Provide the (X, Y) coordinate of the cell's center where the given text is located.  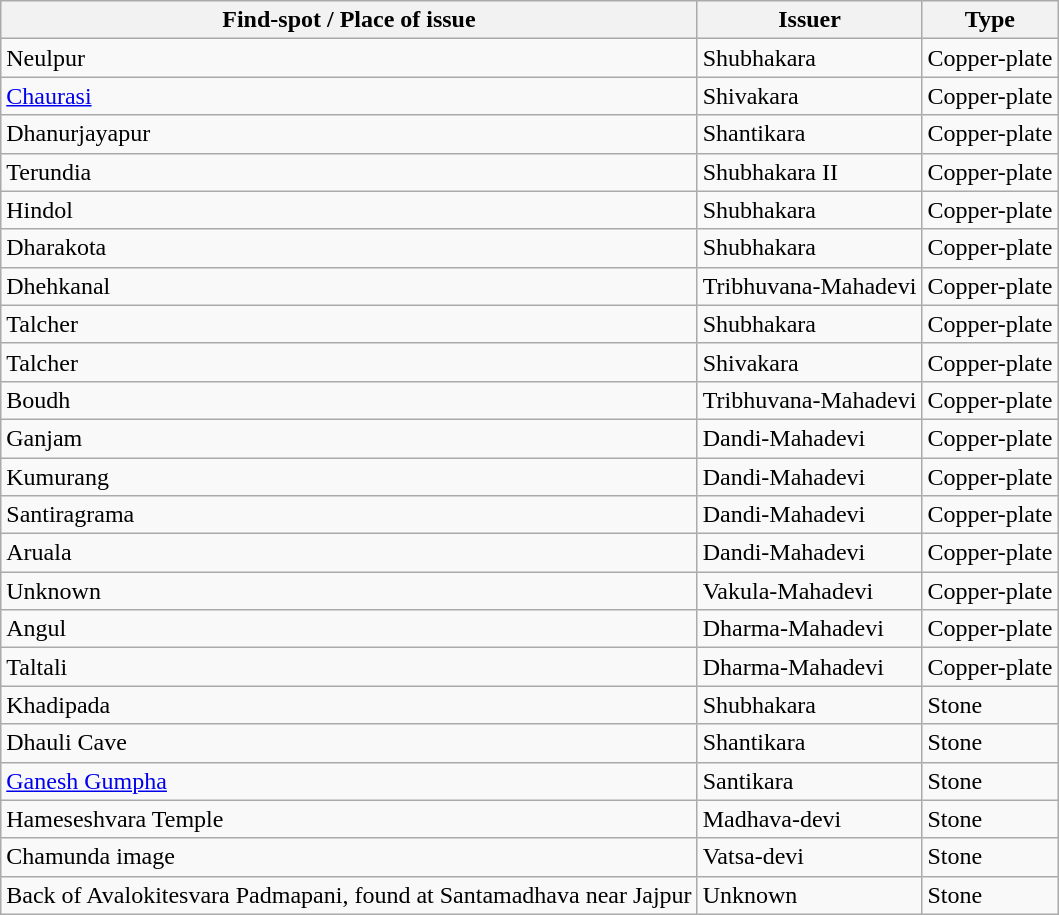
Santikara (810, 781)
Hameseshvara Temple (349, 819)
Neulpur (349, 58)
Chaurasi (349, 96)
Type (990, 20)
Chamunda image (349, 857)
Aruala (349, 553)
Find-spot / Place of issue (349, 20)
Issuer (810, 20)
Terundia (349, 172)
Dhanurjayapur (349, 134)
Hindol (349, 210)
Dharakota (349, 248)
Back of Avalokitesvara Padmapani, found at Santamadhava near Jajpur (349, 895)
Madhava-devi (810, 819)
Kumurang (349, 477)
Dhehkanal (349, 286)
Angul (349, 629)
Ganjam (349, 438)
Santiragrama (349, 515)
Vakula-Mahadevi (810, 591)
Dhauli Cave (349, 743)
Taltali (349, 667)
Vatsa-devi (810, 857)
Shubhakara II (810, 172)
Khadipada (349, 705)
Boudh (349, 400)
Ganesh Gumpha (349, 781)
